Return [X, Y] of the center of cell containing provided text 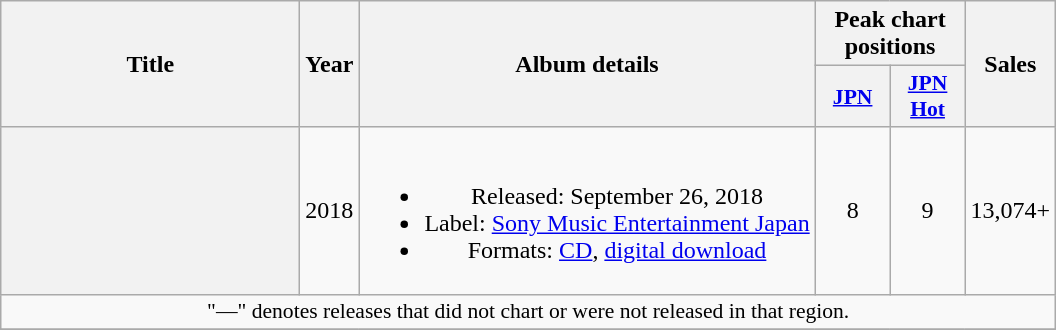
"—" denotes releases that did not chart or were not released in that region. [528, 312]
Title [150, 64]
JPNHot [928, 96]
13,074+ [1010, 210]
8 [852, 210]
2018 [330, 210]
Released: September 26, 2018Label: Sony Music Entertainment JapanFormats: CD, digital download [587, 210]
Peak chart positions [890, 34]
JPN [852, 96]
9 [928, 210]
Year [330, 64]
Album details [587, 64]
Sales [1010, 64]
